Find where the given text appears and provide that cell's center as [X, Y] coordinate. 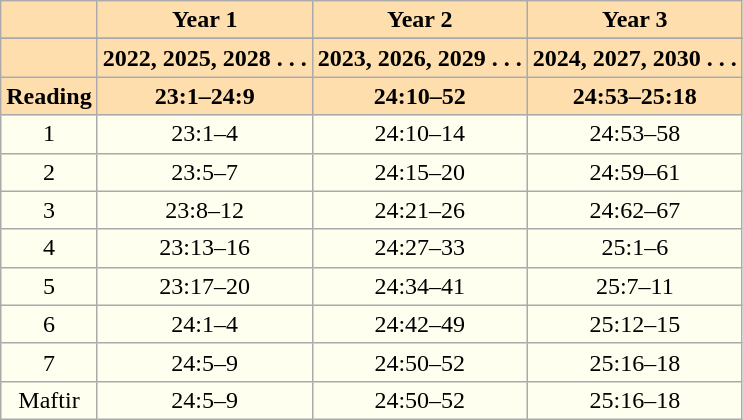
Reading [49, 96]
Year 2 [420, 20]
24:15–20 [420, 172]
24:21–26 [420, 210]
Year 1 [204, 20]
25:7–11 [634, 286]
2024, 2027, 2030 . . . [634, 58]
25:1–6 [634, 248]
7 [49, 362]
25:12–15 [634, 324]
24:1–4 [204, 324]
23:5–7 [204, 172]
24:59–61 [634, 172]
24:34–41 [420, 286]
24:62–67 [634, 210]
24:53–58 [634, 134]
24:10–52 [420, 96]
1 [49, 134]
4 [49, 248]
3 [49, 210]
2022, 2025, 2028 . . . [204, 58]
23:8–12 [204, 210]
23:1–4 [204, 134]
23:1–24:9 [204, 96]
5 [49, 286]
24:42–49 [420, 324]
23:13–16 [204, 248]
24:27–33 [420, 248]
24:53–25:18 [634, 96]
2 [49, 172]
24:10–14 [420, 134]
6 [49, 324]
2023, 2026, 2029 . . . [420, 58]
Year 3 [634, 20]
23:17–20 [204, 286]
Maftir [49, 400]
